Extract the (x, y) coordinate from the center of the cell holding the provided text.  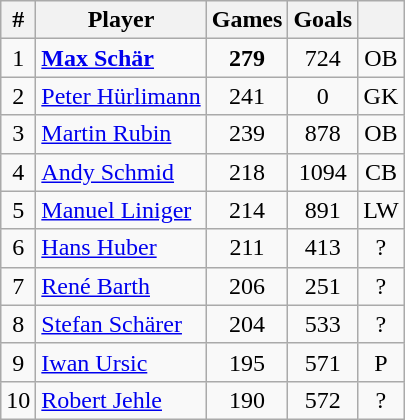
571 (323, 362)
724 (323, 58)
Games (247, 20)
239 (247, 134)
9 (18, 362)
Iwan Ursic (121, 362)
Robert Jehle (121, 400)
413 (323, 248)
Stefan Schärer (121, 324)
218 (247, 172)
8 (18, 324)
CB (382, 172)
0 (323, 96)
6 (18, 248)
891 (323, 210)
René Barth (121, 286)
Martin Rubin (121, 134)
214 (247, 210)
5 (18, 210)
P (382, 362)
Goals (323, 20)
1 (18, 58)
279 (247, 58)
# (18, 20)
7 (18, 286)
3 (18, 134)
572 (323, 400)
10 (18, 400)
241 (247, 96)
190 (247, 400)
4 (18, 172)
Peter Hürlimann (121, 96)
GK (382, 96)
Andy Schmid (121, 172)
211 (247, 248)
206 (247, 286)
Manuel Liniger (121, 210)
533 (323, 324)
Hans Huber (121, 248)
LW (382, 210)
1094 (323, 172)
2 (18, 96)
Player (121, 20)
251 (323, 286)
Max Schär (121, 58)
878 (323, 134)
195 (247, 362)
204 (247, 324)
